Output the (X, Y) coordinate of the center of the cell containing the given text.  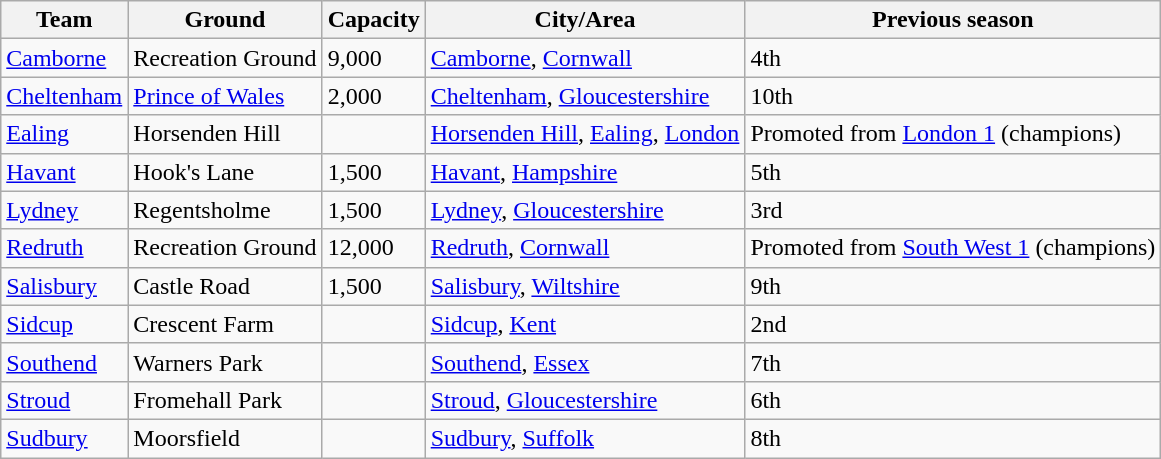
9,000 (374, 58)
Salisbury (64, 286)
Sidcup, Kent (585, 324)
4th (953, 58)
Redruth (64, 248)
Ground (225, 20)
6th (953, 400)
Cheltenham (64, 96)
Sudbury, Suffolk (585, 438)
Southend, Essex (585, 362)
Stroud, Gloucestershire (585, 400)
Castle Road (225, 286)
3rd (953, 210)
Lydney, Gloucestershire (585, 210)
7th (953, 362)
Havant, Hampshire (585, 172)
City/Area (585, 20)
Prince of Wales (225, 96)
Team (64, 20)
2,000 (374, 96)
Ealing (64, 134)
8th (953, 438)
Horsenden Hill (225, 134)
Horsenden Hill, Ealing, London (585, 134)
Camborne, Cornwall (585, 58)
9th (953, 286)
Havant (64, 172)
Warners Park (225, 362)
Stroud (64, 400)
Southend (64, 362)
Regentsholme (225, 210)
10th (953, 96)
Sudbury (64, 438)
2nd (953, 324)
Promoted from London 1 (champions) (953, 134)
Hook's Lane (225, 172)
5th (953, 172)
Salisbury, Wiltshire (585, 286)
12,000 (374, 248)
Crescent Farm (225, 324)
Previous season (953, 20)
Cheltenham, Gloucestershire (585, 96)
Lydney (64, 210)
Sidcup (64, 324)
Capacity (374, 20)
Moorsfield (225, 438)
Fromehall Park (225, 400)
Redruth, Cornwall (585, 248)
Camborne (64, 58)
Promoted from South West 1 (champions) (953, 248)
